For the text-containing cell, return its midpoint in [x, y] coordinate format. 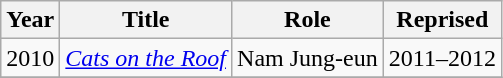
Reprised [442, 20]
Nam Jung-eun [308, 58]
2011–2012 [442, 58]
Cats on the Roof [146, 58]
Title [146, 20]
2010 [30, 58]
Year [30, 20]
Role [308, 20]
